Return [x, y] of the center of cell containing provided text 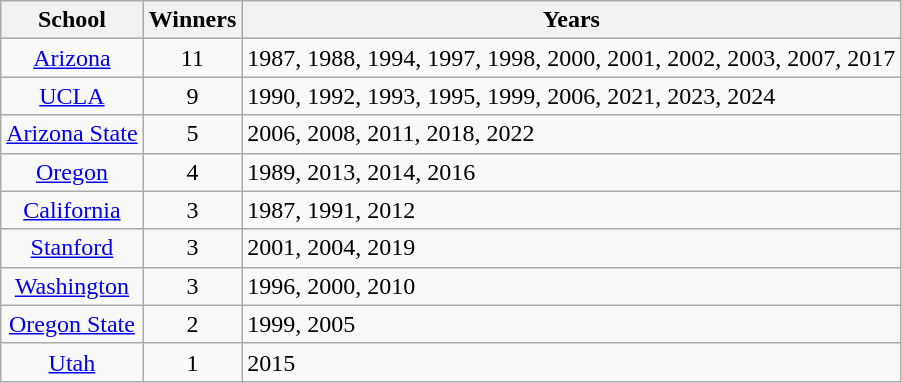
1987, 1988, 1994, 1997, 1998, 2000, 2001, 2002, 2003, 2007, 2017 [572, 58]
Oregon [72, 172]
1999, 2005 [572, 324]
Stanford [72, 248]
Years [572, 20]
2 [192, 324]
Arizona State [72, 134]
1 [192, 362]
UCLA [72, 96]
Oregon State [72, 324]
Winners [192, 20]
2001, 2004, 2019 [572, 248]
5 [192, 134]
1996, 2000, 2010 [572, 286]
11 [192, 58]
1987, 1991, 2012 [572, 210]
California [72, 210]
2006, 2008, 2011, 2018, 2022 [572, 134]
4 [192, 172]
1990, 1992, 1993, 1995, 1999, 2006, 2021, 2023, 2024 [572, 96]
Utah [72, 362]
2015 [572, 362]
9 [192, 96]
Washington [72, 286]
1989, 2013, 2014, 2016 [572, 172]
Arizona [72, 58]
School [72, 20]
